Locate the cell with the specified text and output its [x, y] center coordinate. 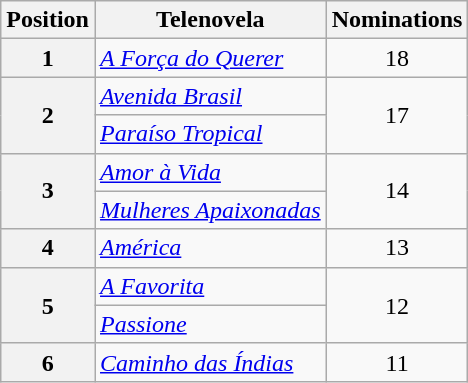
6 [48, 362]
3 [48, 191]
18 [397, 58]
Position [48, 20]
11 [397, 362]
2 [48, 115]
América [210, 248]
Caminho das Índias [210, 362]
Avenida Brasil [210, 96]
Amor à Vida [210, 172]
A Favorita [210, 286]
Nominations [397, 20]
14 [397, 191]
5 [48, 305]
13 [397, 248]
Passione [210, 324]
17 [397, 115]
4 [48, 248]
Telenovela [210, 20]
1 [48, 58]
Mulheres Apaixonadas [210, 210]
12 [397, 305]
A Força do Querer [210, 58]
Paraíso Tropical [210, 134]
